Identify which cell holds the provided text, then report its [x, y] central coordinate. 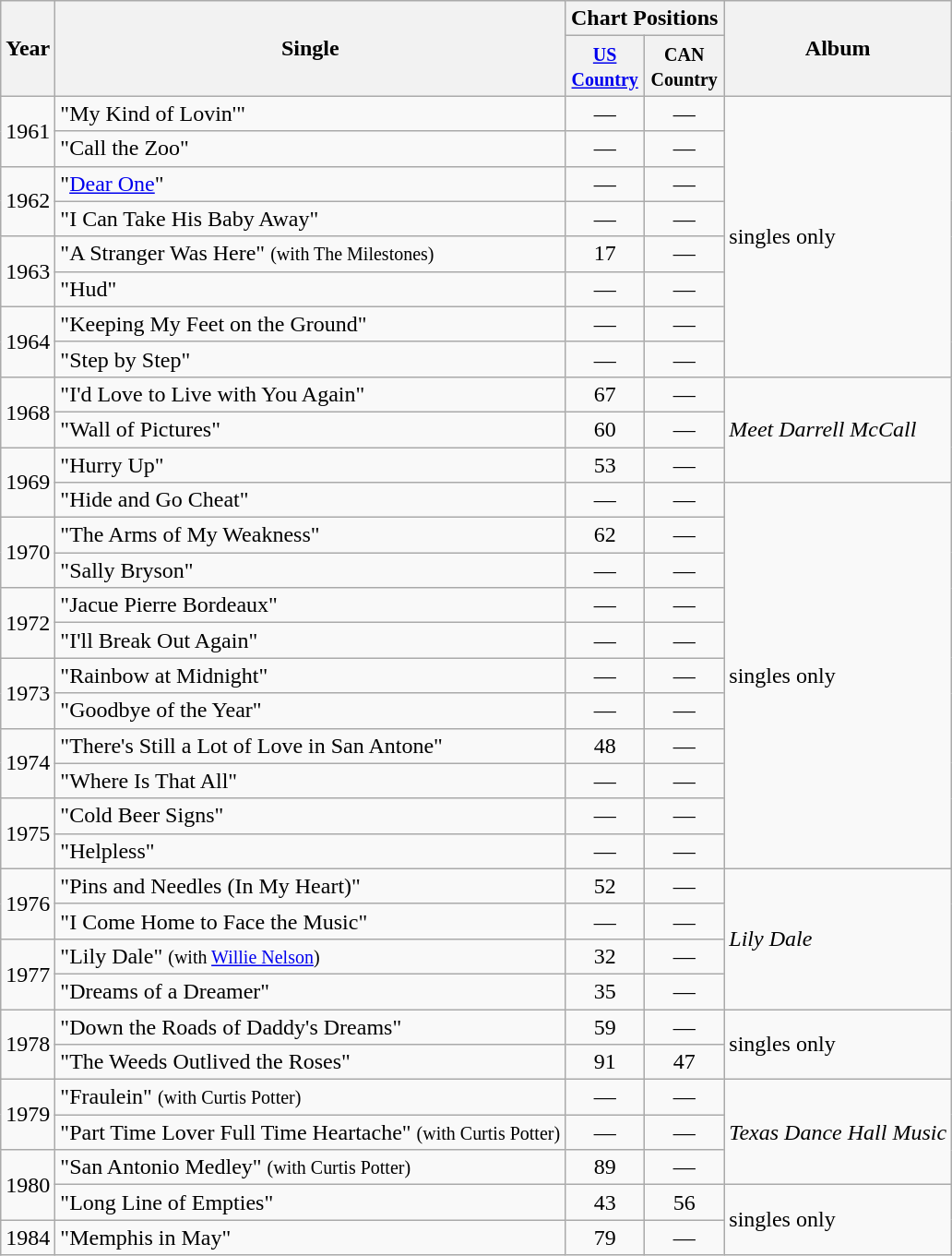
1978 [28, 1045]
59 [605, 1027]
"San Antonio Medley" (with Curtis Potter) [310, 1167]
"There's Still a Lot of Love in San Antone" [310, 746]
Texas Dance Hall Music [838, 1132]
"A Stranger Was Here" (with The Milestones) [310, 254]
Year [28, 48]
"Hide and Go Cheat" [310, 500]
Single [310, 48]
Meet Darrell McCall [838, 429]
1972 [28, 623]
91 [605, 1062]
"Down the Roads of Daddy's Dreams" [310, 1027]
60 [605, 429]
1969 [28, 482]
1975 [28, 833]
52 [605, 886]
43 [605, 1202]
1968 [28, 412]
"Part Time Lover Full Time Heartache" (with Curtis Potter) [310, 1132]
"Dreams of a Dreamer" [310, 991]
"Where Is That All" [310, 781]
"Cold Beer Signs" [310, 816]
"Hud" [310, 289]
"Helpless" [310, 851]
"My Kind of Lovin'" [310, 114]
Chart Positions [645, 18]
"Dear One" [310, 184]
56 [684, 1202]
17 [605, 254]
89 [605, 1167]
1964 [28, 341]
"Pins and Needles (In My Heart)" [310, 886]
1962 [28, 201]
1977 [28, 974]
1961 [28, 131]
35 [605, 991]
1974 [28, 763]
"Wall of Pictures" [310, 429]
"Call the Zoo" [310, 149]
"Memphis in May" [310, 1238]
"Step by Step" [310, 359]
"Keeping My Feet on the Ground" [310, 324]
1984 [28, 1238]
Album [838, 48]
CAN Country [684, 66]
"I Come Home to Face the Music" [310, 921]
48 [605, 746]
1976 [28, 903]
32 [605, 956]
"I'd Love to Live with You Again" [310, 394]
Lily Dale [838, 939]
1979 [28, 1115]
1970 [28, 553]
53 [605, 464]
"Sally Bryson" [310, 570]
1973 [28, 693]
"I Can Take His Baby Away" [310, 219]
"Hurry Up" [310, 464]
US Country [605, 66]
47 [684, 1062]
"Fraulein" (with Curtis Potter) [310, 1097]
"Long Line of Empties" [310, 1202]
"Goodbye of the Year" [310, 711]
1963 [28, 271]
"I'll Break Out Again" [310, 640]
"The Weeds Outlived the Roses" [310, 1062]
"Lily Dale" (with Willie Nelson) [310, 956]
79 [605, 1238]
1980 [28, 1185]
67 [605, 394]
"Rainbow at Midnight" [310, 676]
"Jacue Pierre Bordeaux" [310, 605]
62 [605, 535]
"The Arms of My Weakness" [310, 535]
